Determine the [X, Y] coordinate at the center of the cell enclosing the given text.  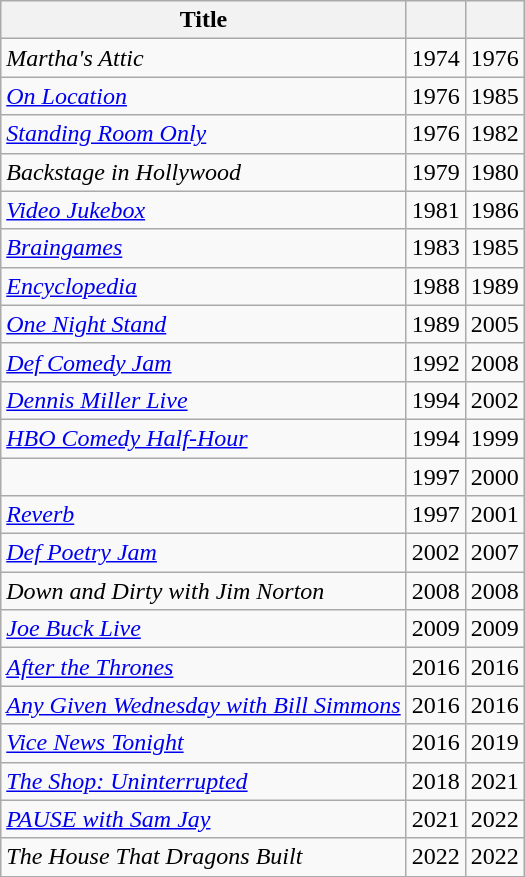
PAUSE with Sam Jay [204, 819]
2018 [436, 781]
Down and Dirty with Jim Norton [204, 591]
Def Poetry Jam [204, 553]
2007 [494, 553]
Braingames [204, 248]
2019 [494, 743]
HBO Comedy Half-Hour [204, 438]
Reverb [204, 515]
1982 [494, 134]
1983 [436, 248]
The Shop: Uninterrupted [204, 781]
After the Thrones [204, 667]
1981 [436, 210]
2005 [494, 324]
The House That Dragons Built [204, 857]
Vice News Tonight [204, 743]
1986 [494, 210]
1974 [436, 58]
1988 [436, 286]
Dennis Miller Live [204, 400]
1999 [494, 438]
Encyclopedia [204, 286]
Any Given Wednesday with Bill Simmons [204, 705]
1980 [494, 172]
Backstage in Hollywood [204, 172]
1992 [436, 362]
Martha's Attic [204, 58]
1979 [436, 172]
Title [204, 20]
Joe Buck Live [204, 629]
2000 [494, 477]
One Night Stand [204, 324]
On Location [204, 96]
Video Jukebox [204, 210]
Def Comedy Jam [204, 362]
2001 [494, 515]
Standing Room Only [204, 134]
